Provide the [X, Y] coordinate of the cell's center where the given text is located.  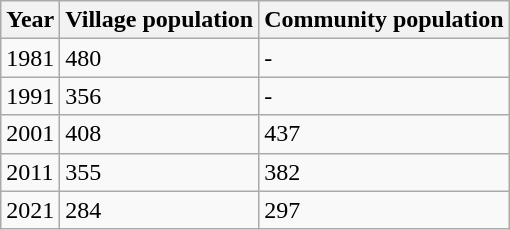
356 [160, 96]
Year [30, 20]
408 [160, 134]
2001 [30, 134]
437 [384, 134]
355 [160, 172]
284 [160, 210]
Community population [384, 20]
2011 [30, 172]
382 [384, 172]
1981 [30, 58]
1991 [30, 96]
2021 [30, 210]
480 [160, 58]
297 [384, 210]
Village population [160, 20]
